From the cell containing the given text, extract its center point as (X, Y) coordinate. 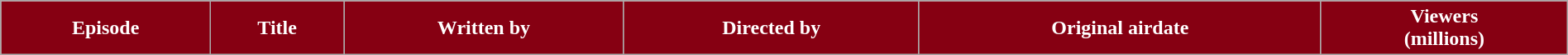
Directed by (771, 28)
Episode (106, 28)
Title (278, 28)
Original airdate (1120, 28)
Written by (485, 28)
Viewers(millions) (1444, 28)
